Search for the cell housing the specified text and yield its [x, y] center coordinate. 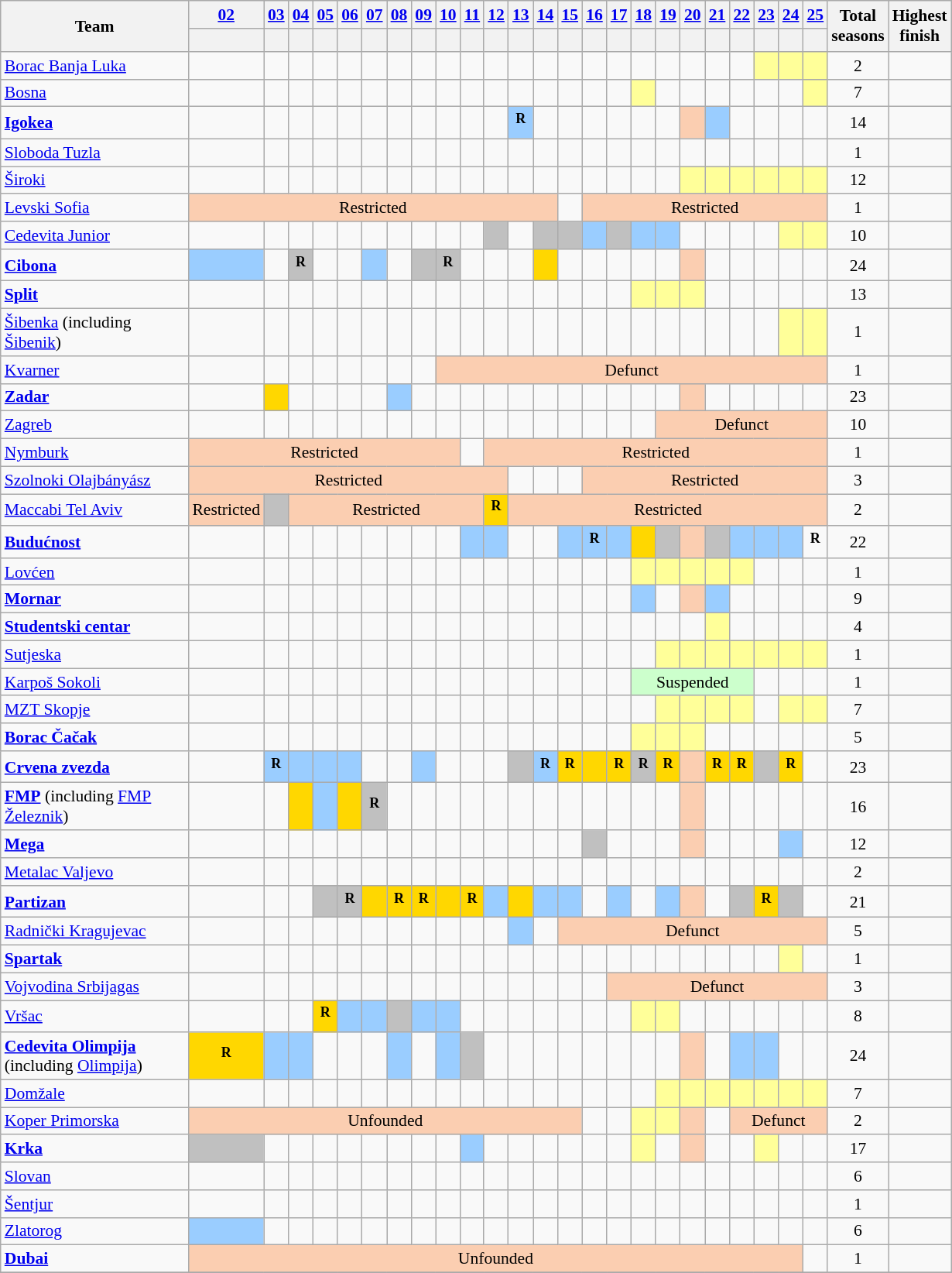
Lovćen [94, 572]
Krka [94, 1149]
Zlatorog [94, 1232]
Metalac Valjevo [94, 872]
Mornar [94, 599]
Cibona [94, 265]
Karpoš Sokoli [94, 682]
Mega [94, 844]
09 [423, 15]
Zagreb [94, 425]
18 [644, 15]
Slovan [94, 1176]
04 [301, 15]
Zadar [94, 398]
Vršac [94, 1016]
4 [858, 627]
Sloboda Tuzla [94, 153]
Radnički Kragujevac [94, 932]
Šentjur [94, 1204]
8 [858, 1016]
Cedevita Olimpija (including Olimpija) [94, 1056]
15 [570, 15]
Levski Sofia [94, 208]
Partizan [94, 901]
Maccabi Tel Aviv [94, 510]
20 [693, 15]
03 [276, 15]
Highestfinish [919, 26]
25 [815, 15]
05 [325, 15]
Team [94, 26]
Spartak [94, 959]
Crvena zvezda [94, 767]
Domžale [94, 1093]
Borac Banja Luka [94, 66]
Studentski centar [94, 627]
19 [668, 15]
02 [226, 15]
Vojvodina Srbijagas [94, 986]
Bosna [94, 93]
Cedevita Junior [94, 235]
Koper Primorska [94, 1121]
Totalseasons [858, 26]
11 [472, 15]
Suspended [693, 682]
Szolnoki Olajbányász [94, 480]
Split [94, 295]
MZT Skopje [94, 710]
Igokea [94, 122]
Budućnost [94, 542]
Borac Čačak [94, 737]
07 [375, 15]
Šibenka (including Šibenik) [94, 333]
Nymburk [94, 453]
Kvarner [94, 370]
Dubai [94, 1259]
Široki [94, 180]
FMP (including FMP Železnik) [94, 807]
Sutjeska [94, 655]
08 [399, 15]
06 [350, 15]
9 [858, 599]
